Search for the cell housing the specified text and yield its [x, y] center coordinate. 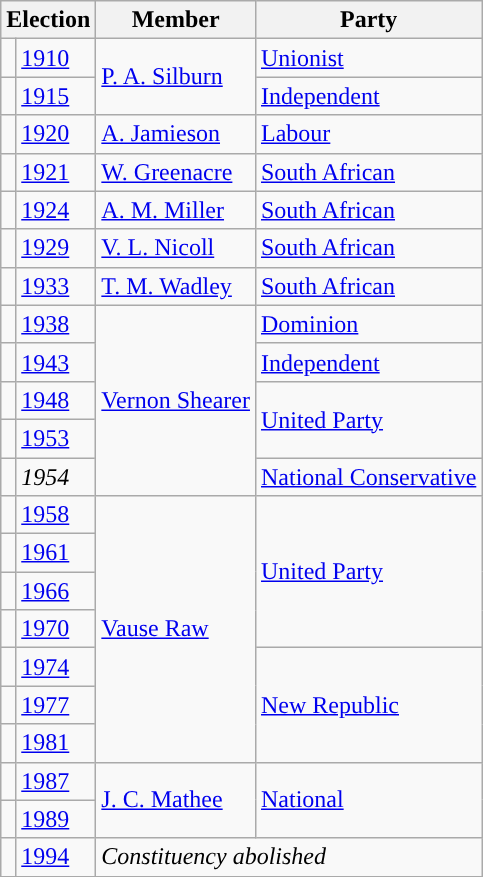
1933 [56, 286]
1943 [56, 362]
Election [48, 20]
Vause Raw [176, 629]
1924 [56, 210]
1938 [56, 324]
J. C. Mathee [176, 800]
Member [176, 20]
Party [368, 20]
Labour [368, 134]
1958 [56, 515]
1974 [56, 667]
1977 [56, 705]
1915 [56, 96]
1954 [56, 477]
Dominion [368, 324]
A. M. Miller [176, 210]
A. Jamieson [176, 134]
P. A. Silburn [176, 77]
National Conservative [368, 477]
1966 [56, 591]
V. L. Nicoll [176, 248]
1970 [56, 629]
1910 [56, 58]
1953 [56, 438]
New Republic [368, 705]
Vernon Shearer [176, 400]
1929 [56, 248]
1920 [56, 134]
Unionist [368, 58]
1989 [56, 819]
Constituency abolished [289, 857]
T. M. Wadley [176, 286]
W. Greenacre [176, 172]
National [368, 800]
1987 [56, 781]
1994 [56, 857]
1961 [56, 553]
1921 [56, 172]
1981 [56, 743]
1948 [56, 400]
